Output the [x, y] coordinate of the center of the cell containing the given text.  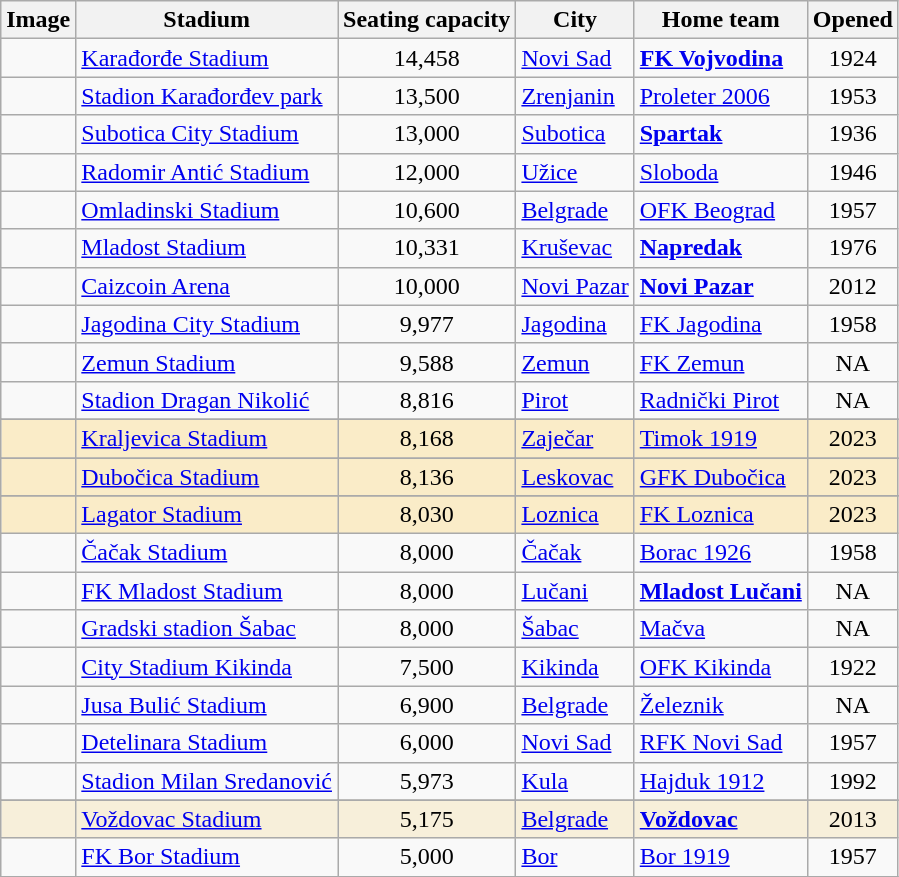
6,900 [427, 705]
1924 [852, 58]
Stadion Milan Sredanović [207, 781]
Voždovac Stadium [207, 819]
Zemun [575, 362]
1992 [852, 781]
Kruševac [575, 248]
Mačva [720, 629]
14,458 [427, 58]
1936 [852, 134]
2013 [852, 819]
Stadion Karađorđev park [207, 96]
RFK Novi Sad [720, 743]
9,588 [427, 362]
Zemun Stadium [207, 362]
OFK Kikinda [720, 667]
10,600 [427, 210]
6,000 [427, 743]
Jusa Bulić Stadium [207, 705]
Seating capacity [427, 20]
Opened [852, 20]
Hajduk 1912 [720, 781]
7,500 [427, 667]
OFK Beograd [720, 210]
Stadion Dragan Nikolić [207, 400]
Leskovac [575, 477]
Čačak [575, 553]
8,816 [427, 400]
City Stadium Kikinda [207, 667]
Mladost Stadium [207, 248]
Detelinara Stadium [207, 743]
Zaječar [575, 438]
5,175 [427, 819]
Subotica City Stadium [207, 134]
Jagodina [575, 324]
10,000 [427, 286]
9,977 [427, 324]
FK Bor Stadium [207, 857]
13,500 [427, 96]
2012 [852, 286]
Čačak Stadium [207, 553]
8,136 [427, 477]
Radnički Pirot [720, 400]
Šabac [575, 629]
Home team [720, 20]
5,973 [427, 781]
10,331 [427, 248]
Užice [575, 172]
FK Jagodina [720, 324]
Omladinski Stadium [207, 210]
1922 [852, 667]
Mladost Lučani [720, 591]
1946 [852, 172]
Loznica [575, 515]
Bor 1919 [720, 857]
FK Mladost Stadium [207, 591]
Caizcoin Arena [207, 286]
Dubočica Stadium [207, 477]
12,000 [427, 172]
1976 [852, 248]
Image [38, 20]
8,030 [427, 515]
Kikinda [575, 667]
5,000 [427, 857]
Jagodina City Stadium [207, 324]
FK Loznica [720, 515]
8,168 [427, 438]
Karađorđe Stadium [207, 58]
Zrenjanin [575, 96]
Kula [575, 781]
Bor [575, 857]
GFK Dubočica [720, 477]
FK Zemun [720, 362]
Lučani [575, 591]
Timok 1919 [720, 438]
1953 [852, 96]
Lagator Stadium [207, 515]
Kraljevica Stadium [207, 438]
Spartak [720, 134]
City [575, 20]
Radomir Antić Stadium [207, 172]
Proleter 2006 [720, 96]
FK Vojvodina [720, 58]
Borac 1926 [720, 553]
Voždovac [720, 819]
Gradski stadion Šabac [207, 629]
Napredak [720, 248]
Sloboda [720, 172]
Železnik [720, 705]
Stadium [207, 20]
13,000 [427, 134]
Subotica [575, 134]
Pirot [575, 400]
